For the text-containing cell, return its midpoint in (x, y) coordinate format. 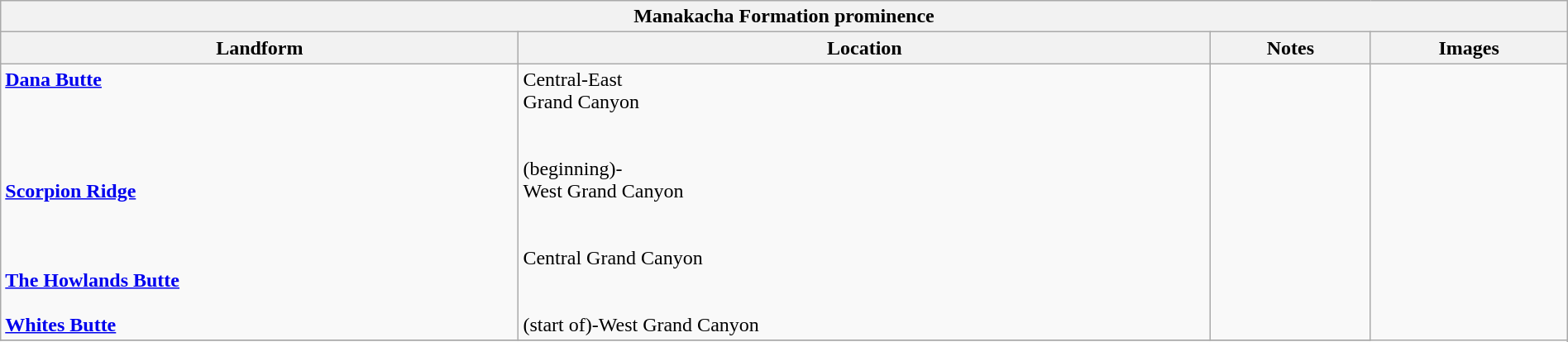
Images (1469, 48)
Manakacha Formation prominence (784, 17)
Landform (260, 48)
Dana Butte Scorpion RidgeThe Howlands ButteWhites Butte (260, 202)
Location (865, 48)
Notes (1290, 48)
Central-EastGrand Canyon (beginning)-West Grand Canyon Central Grand Canyon (start of)-West Grand Canyon (865, 202)
